Find where the given text appears and provide that cell's center as [X, Y] coordinate. 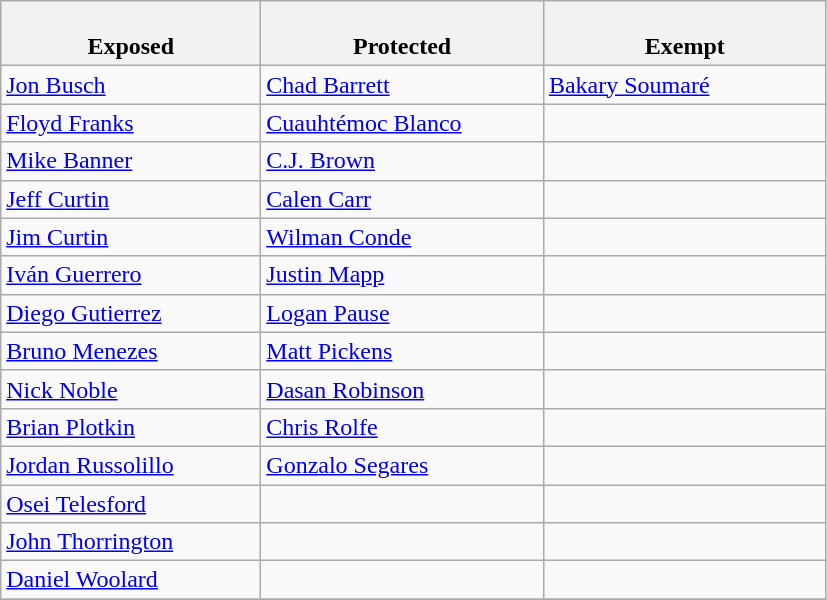
Justin Mapp [402, 275]
Chris Rolfe [402, 427]
Iván Guerrero [131, 275]
Protected [402, 34]
Nick Noble [131, 389]
Dasan Robinson [402, 389]
Osei Telesford [131, 503]
Chad Barrett [402, 85]
C.J. Brown [402, 161]
Matt Pickens [402, 351]
Gonzalo Segares [402, 465]
Jeff Curtin [131, 199]
Calen Carr [402, 199]
Bakary Soumaré [684, 85]
Jim Curtin [131, 237]
Logan Pause [402, 313]
Wilman Conde [402, 237]
Exempt [684, 34]
Jon Busch [131, 85]
Bruno Menezes [131, 351]
Daniel Woolard [131, 580]
Exposed [131, 34]
Floyd Franks [131, 123]
Brian Plotkin [131, 427]
John Thorrington [131, 542]
Diego Gutierrez [131, 313]
Jordan Russolillo [131, 465]
Mike Banner [131, 161]
Cuauhtémoc Blanco [402, 123]
